Provide the [x, y] coordinate of the cell's center where the given text is located.  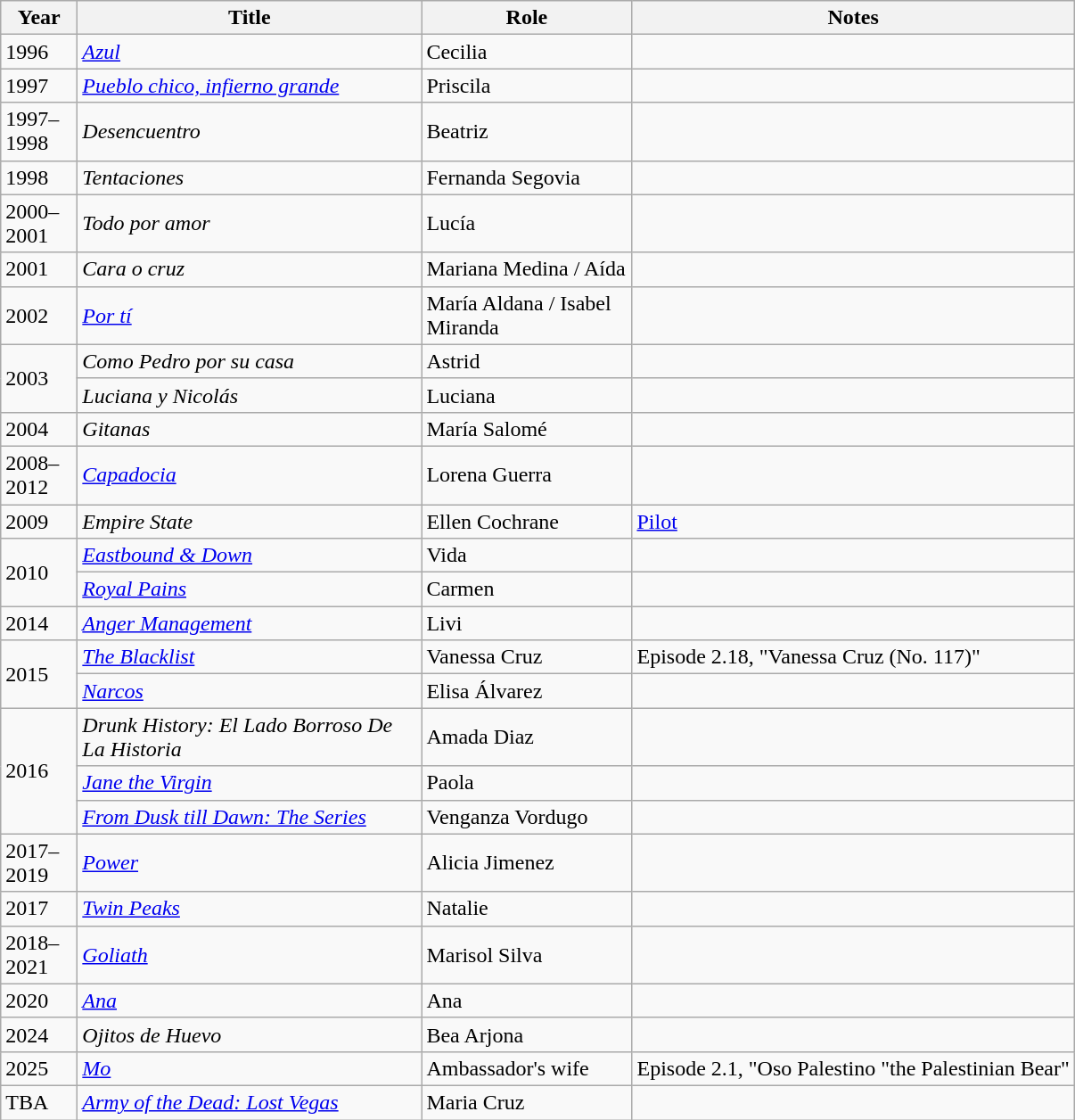
Maria Cruz [527, 1102]
Lorena Guerra [527, 474]
María Salomé [527, 429]
Paola [527, 783]
Notes [853, 18]
Vanessa Cruz [527, 657]
1997–1998 [39, 132]
2025 [39, 1068]
The Blacklist [250, 657]
Luciana y Nicolás [250, 395]
Marisol Silva [527, 954]
2008–2012 [39, 474]
2001 [39, 269]
1998 [39, 177]
Empire State [250, 522]
Cara o cruz [250, 269]
Title [250, 18]
Carmen [527, 589]
Mariana Medina / Aída [527, 269]
Eastbound & Down [250, 556]
Cecilia [527, 52]
From Dusk till Dawn: The Series [250, 817]
Ambassador's wife [527, 1068]
Como Pedro por su casa [250, 361]
2015 [39, 674]
Power [250, 863]
2010 [39, 572]
Vida [527, 556]
Gitanas [250, 429]
Anger Management [250, 623]
Narcos [250, 691]
Natalie [527, 909]
2018–2021 [39, 954]
1996 [39, 52]
Pueblo chico, infierno grande [250, 86]
Venganza Vordugo [527, 817]
Goliath [250, 954]
Priscila [527, 86]
Pilot [853, 522]
Livi [527, 623]
Twin Peaks [250, 909]
Elisa Álvarez [527, 691]
Todo por amor [250, 223]
Azul [250, 52]
1997 [39, 86]
Royal Pains [250, 589]
Tentaciones [250, 177]
2017 [39, 909]
2024 [39, 1034]
Year [39, 18]
Episode 2.18, "Vanessa Cruz (No. 117)" [853, 657]
Role [527, 18]
TBA [39, 1102]
Ojitos de Huevo [250, 1034]
Jane the Virgin [250, 783]
Amada Diaz [527, 737]
Astrid [527, 361]
Bea Arjona [527, 1034]
2000–2001 [39, 223]
2003 [39, 378]
2004 [39, 429]
2016 [39, 770]
Por tí [250, 316]
Episode 2.1, "Oso Palestino "the Palestinian Bear" [853, 1068]
Ellen Cochrane [527, 522]
2014 [39, 623]
Alicia Jimenez [527, 863]
Lucía [527, 223]
María Aldana / Isabel Miranda [527, 316]
Beatriz [527, 132]
2002 [39, 316]
Drunk History: El Lado Borroso De La Historia [250, 737]
Capadocia [250, 474]
2017–2019 [39, 863]
2020 [39, 1001]
2009 [39, 522]
Desencuentro [250, 132]
Army of the Dead: Lost Vegas [250, 1102]
Luciana [527, 395]
Fernanda Segovia [527, 177]
Mo [250, 1068]
